Find where the given text appears and provide that cell's center as (x, y) coordinate. 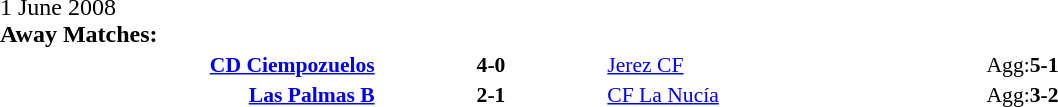
Jerez CF (795, 64)
4-0 (492, 64)
